Identify which cell holds the provided text, then report its [X, Y] central coordinate. 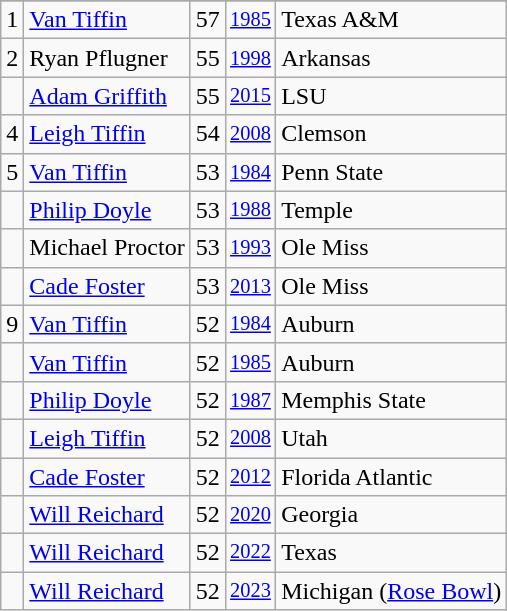
9 [12, 324]
1987 [250, 400]
Florida Atlantic [392, 477]
5 [12, 172]
2020 [250, 515]
2012 [250, 477]
Ryan Pflugner [107, 58]
Georgia [392, 515]
Temple [392, 210]
2013 [250, 286]
Memphis State [392, 400]
1 [12, 20]
2022 [250, 553]
Texas A&M [392, 20]
LSU [392, 96]
1998 [250, 58]
Utah [392, 438]
Adam Griffith [107, 96]
54 [208, 134]
Texas [392, 553]
2 [12, 58]
1993 [250, 248]
1988 [250, 210]
4 [12, 134]
Michigan (Rose Bowl) [392, 591]
Clemson [392, 134]
Michael Proctor [107, 248]
Arkansas [392, 58]
2023 [250, 591]
2015 [250, 96]
57 [208, 20]
Penn State [392, 172]
